Pinpoint the cell where the given text exists, returning its (x, y) midpoint coordinate. 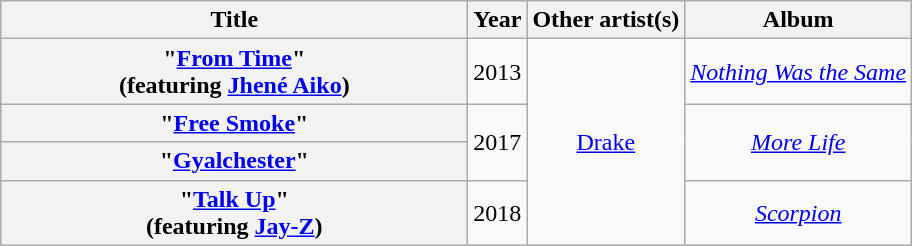
Album (798, 20)
Other artist(s) (606, 20)
"Gyalchester" (234, 161)
Drake (606, 142)
Nothing Was the Same (798, 72)
Year (498, 20)
Title (234, 20)
Scorpion (798, 212)
2018 (498, 212)
"Free Smoke" (234, 123)
"Talk Up"(featuring Jay-Z) (234, 212)
2017 (498, 142)
More Life (798, 142)
2013 (498, 72)
"From Time"(featuring Jhené Aiko) (234, 72)
